Output the [X, Y] coordinate of the center of the cell containing the given text.  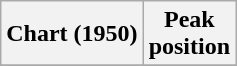
Peakposition [189, 34]
Chart (1950) [72, 34]
